Detect which cell encompasses the target text, then output its [x, y] center coordinate. 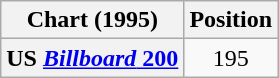
US Billboard 200 [92, 58]
Position [231, 20]
Chart (1995) [92, 20]
195 [231, 58]
